For the text-containing cell, return its midpoint in [x, y] coordinate format. 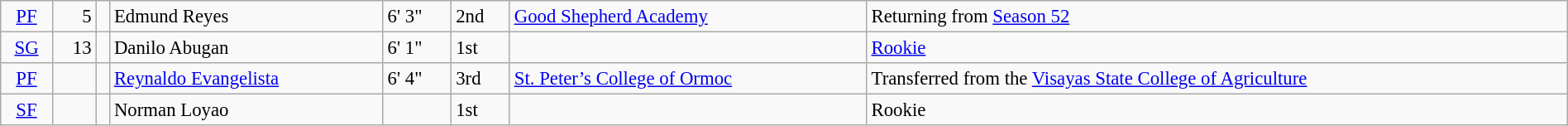
Danilo Abugan [246, 48]
6' 4" [417, 79]
Reynaldo Evangelista [246, 79]
Returning from Season 52 [1217, 17]
2nd [481, 17]
Norman Loyao [246, 110]
5 [74, 17]
SF [26, 110]
3rd [481, 79]
13 [74, 48]
St. Peter’s College of Ormoc [688, 79]
6' 1" [417, 48]
Edmund Reyes [246, 17]
Good Shepherd Academy [688, 17]
SG [26, 48]
6' 3" [417, 17]
Transferred from the Visayas State College of Agriculture [1217, 79]
